Extract the (x, y) coordinate from the center of the cell holding the provided text.  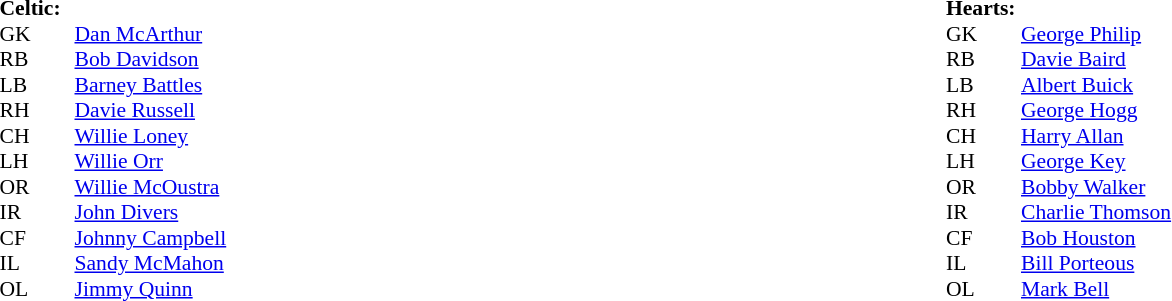
Bobby Walker (1096, 187)
Davie Russell (150, 111)
Bob Davidson (150, 59)
Bob Houston (1096, 238)
Albert Buick (1096, 85)
George Hogg (1096, 111)
Willie McOustra (150, 187)
Bill Porteous (1096, 263)
Davie Baird (1096, 59)
Willie Loney (150, 136)
Harry Allan (1096, 136)
John Divers (150, 213)
Barney Battles (150, 85)
Sandy McMahon (150, 263)
George Philip (1096, 34)
Dan McArthur (150, 34)
Charlie Thomson (1096, 213)
Johnny Campbell (150, 238)
George Key (1096, 161)
Willie Orr (150, 161)
